From the cell containing the given text, extract its center point as [X, Y] coordinate. 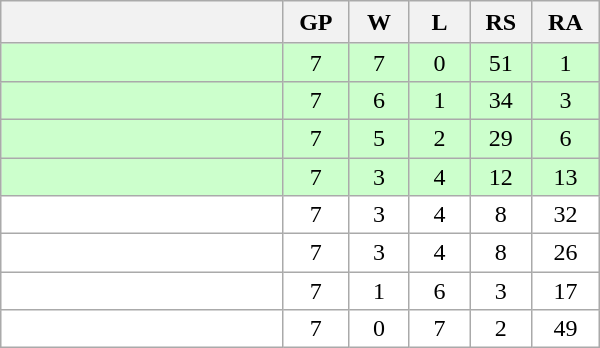
49 [566, 329]
32 [566, 215]
26 [566, 253]
RA [566, 22]
5 [380, 138]
51 [501, 62]
RS [501, 22]
W [380, 22]
GP [316, 22]
L [440, 22]
12 [501, 177]
17 [566, 291]
34 [501, 100]
13 [566, 177]
29 [501, 138]
